For the text-containing cell, return its midpoint in [x, y] coordinate format. 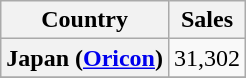
31,302 [206, 58]
Japan (Oricon) [85, 58]
Country [85, 20]
Sales [206, 20]
